For the text-containing cell, return its midpoint in (X, Y) coordinate format. 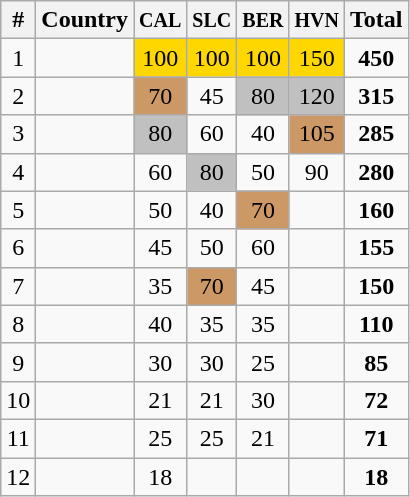
HVN (317, 20)
155 (376, 248)
CAL (160, 20)
10 (18, 400)
160 (376, 210)
1 (18, 58)
315 (376, 96)
4 (18, 172)
Total (376, 20)
85 (376, 362)
6 (18, 248)
72 (376, 400)
120 (317, 96)
12 (18, 477)
71 (376, 438)
BER (263, 20)
8 (18, 324)
90 (317, 172)
# (18, 20)
110 (376, 324)
Country (85, 20)
7 (18, 286)
5 (18, 210)
11 (18, 438)
3 (18, 134)
105 (317, 134)
280 (376, 172)
SLC (212, 20)
9 (18, 362)
2 (18, 96)
450 (376, 58)
285 (376, 134)
